Detect which cell encompasses the target text, then output its (x, y) center coordinate. 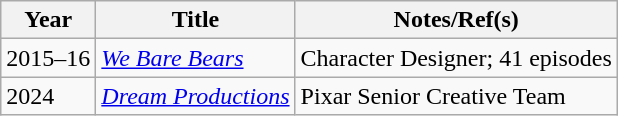
Notes/Ref(s) (456, 20)
Character Designer; 41 episodes (456, 58)
Pixar Senior Creative Team (456, 96)
Year (48, 20)
Dream Productions (196, 96)
2024 (48, 96)
2015–16 (48, 58)
We Bare Bears (196, 58)
Title (196, 20)
